Determine the (X, Y) coordinate at the center of the cell enclosing the given text.  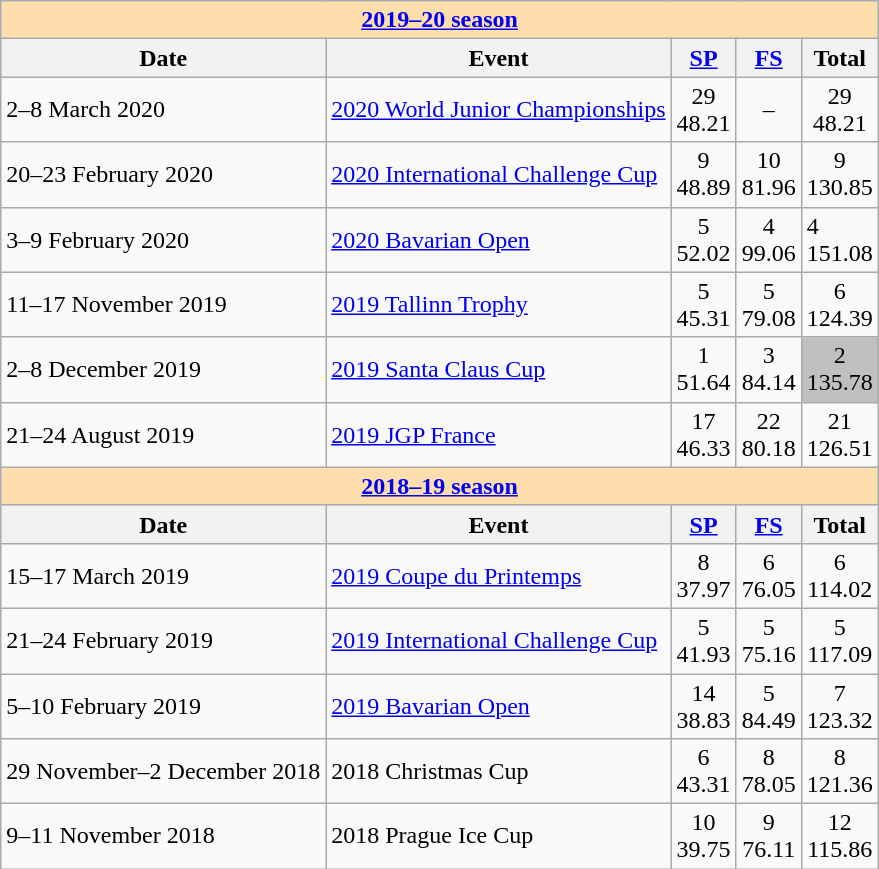
11–17 November 2019 (164, 304)
21–24 August 2019 (164, 434)
2019 JGP France (498, 434)
20–23 February 2020 (164, 174)
6 124.39 (840, 304)
2019 Tallinn Trophy (498, 304)
6 43.31 (704, 772)
21–24 February 2019 (164, 640)
3 84.14 (768, 370)
6 76.05 (768, 576)
21 126.51 (840, 434)
12 115.86 (840, 836)
4 99.06 (768, 240)
10 81.96 (768, 174)
2019 International Challenge Cup (498, 640)
10 39.75 (704, 836)
9 130.85 (840, 174)
1 51.64 (704, 370)
3–9 February 2020 (164, 240)
2019 Santa Claus Cup (498, 370)
8 37.97 (704, 576)
5 84.49 (768, 706)
2018 Christmas Cup (498, 772)
9–11 November 2018 (164, 836)
5 45.31 (704, 304)
2018 Prague Ice Cup (498, 836)
4 151.08 (840, 240)
5 41.93 (704, 640)
9 76.11 (768, 836)
5 52.02 (704, 240)
– (768, 110)
7 123.32 (840, 706)
29 November–2 December 2018 (164, 772)
2020 International Challenge Cup (498, 174)
22 80.18 (768, 434)
5 117.09 (840, 640)
2020 World Junior Championships (498, 110)
6 114.02 (840, 576)
2019 Coupe du Printemps (498, 576)
5–10 February 2019 (164, 706)
2019–20 season (440, 20)
2 135.78 (840, 370)
5 75.16 (768, 640)
2019 Bavarian Open (498, 706)
8 78.05 (768, 772)
8 121.36 (840, 772)
5 79.08 (768, 304)
14 38.83 (704, 706)
2–8 March 2020 (164, 110)
15–17 March 2019 (164, 576)
2–8 December 2019 (164, 370)
2018–19 season (440, 486)
2020 Bavarian Open (498, 240)
9 48.89 (704, 174)
17 46.33 (704, 434)
